Find where the given text appears and provide that cell's center as (X, Y) coordinate. 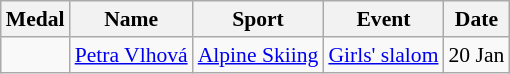
Sport (258, 19)
Medal (36, 19)
Date (477, 19)
Name (132, 19)
Petra Vlhová (132, 55)
Girls' slalom (383, 55)
20 Jan (477, 55)
Event (383, 19)
Alpine Skiing (258, 55)
